Locate the cell with the specified text and output its [X, Y] center coordinate. 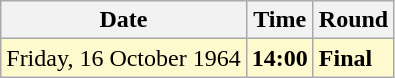
Date [124, 20]
Friday, 16 October 1964 [124, 58]
Final [353, 58]
14:00 [280, 58]
Round [353, 20]
Time [280, 20]
